Pinpoint the cell where the given text exists, returning its (x, y) midpoint coordinate. 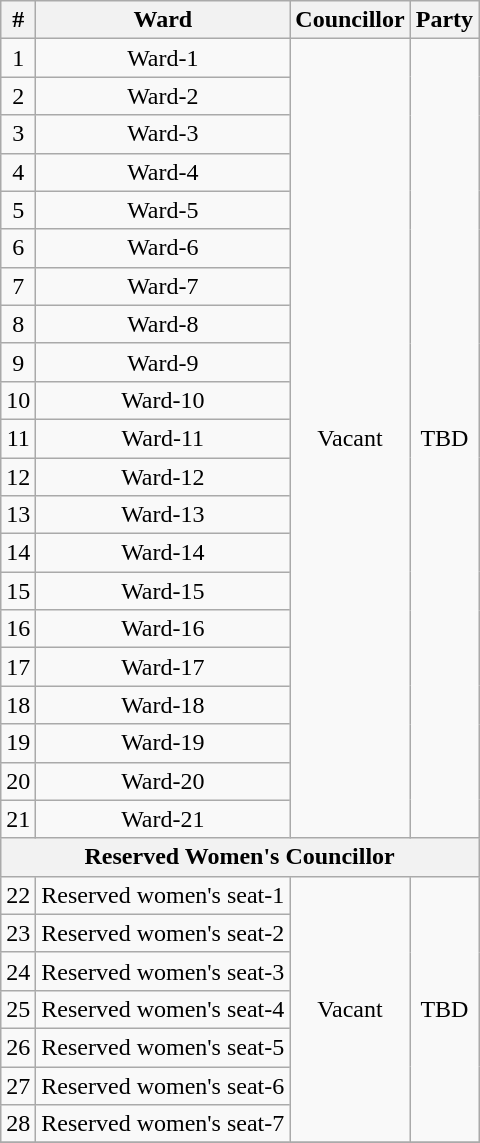
20 (18, 781)
Ward-4 (163, 172)
5 (18, 210)
8 (18, 324)
Ward-8 (163, 324)
# (18, 20)
Ward-14 (163, 553)
25 (18, 1009)
Ward-2 (163, 96)
22 (18, 895)
Ward-12 (163, 477)
23 (18, 933)
Party (444, 20)
14 (18, 553)
10 (18, 400)
7 (18, 286)
18 (18, 705)
26 (18, 1047)
4 (18, 172)
Reserved women's seat-3 (163, 971)
Councillor (350, 20)
16 (18, 629)
3 (18, 134)
Ward-6 (163, 248)
Ward-5 (163, 210)
Ward (163, 20)
Ward-3 (163, 134)
Ward-7 (163, 286)
Ward-17 (163, 667)
Ward-9 (163, 362)
6 (18, 248)
Ward-13 (163, 515)
1 (18, 58)
Reserved women's seat-2 (163, 933)
Ward-18 (163, 705)
19 (18, 743)
12 (18, 477)
Ward-15 (163, 591)
Ward-10 (163, 400)
Ward-11 (163, 438)
Reserved women's seat-1 (163, 895)
17 (18, 667)
21 (18, 819)
9 (18, 362)
Reserved women's seat-4 (163, 1009)
15 (18, 591)
Reserved women's seat-5 (163, 1047)
13 (18, 515)
Ward-19 (163, 743)
27 (18, 1085)
2 (18, 96)
28 (18, 1124)
Reserved Women's Councillor (240, 857)
Ward-21 (163, 819)
Reserved women's seat-7 (163, 1124)
Reserved women's seat-6 (163, 1085)
11 (18, 438)
Ward-20 (163, 781)
Ward-16 (163, 629)
Ward-1 (163, 58)
24 (18, 971)
